Output the (X, Y) coordinate of the center of the cell containing the given text.  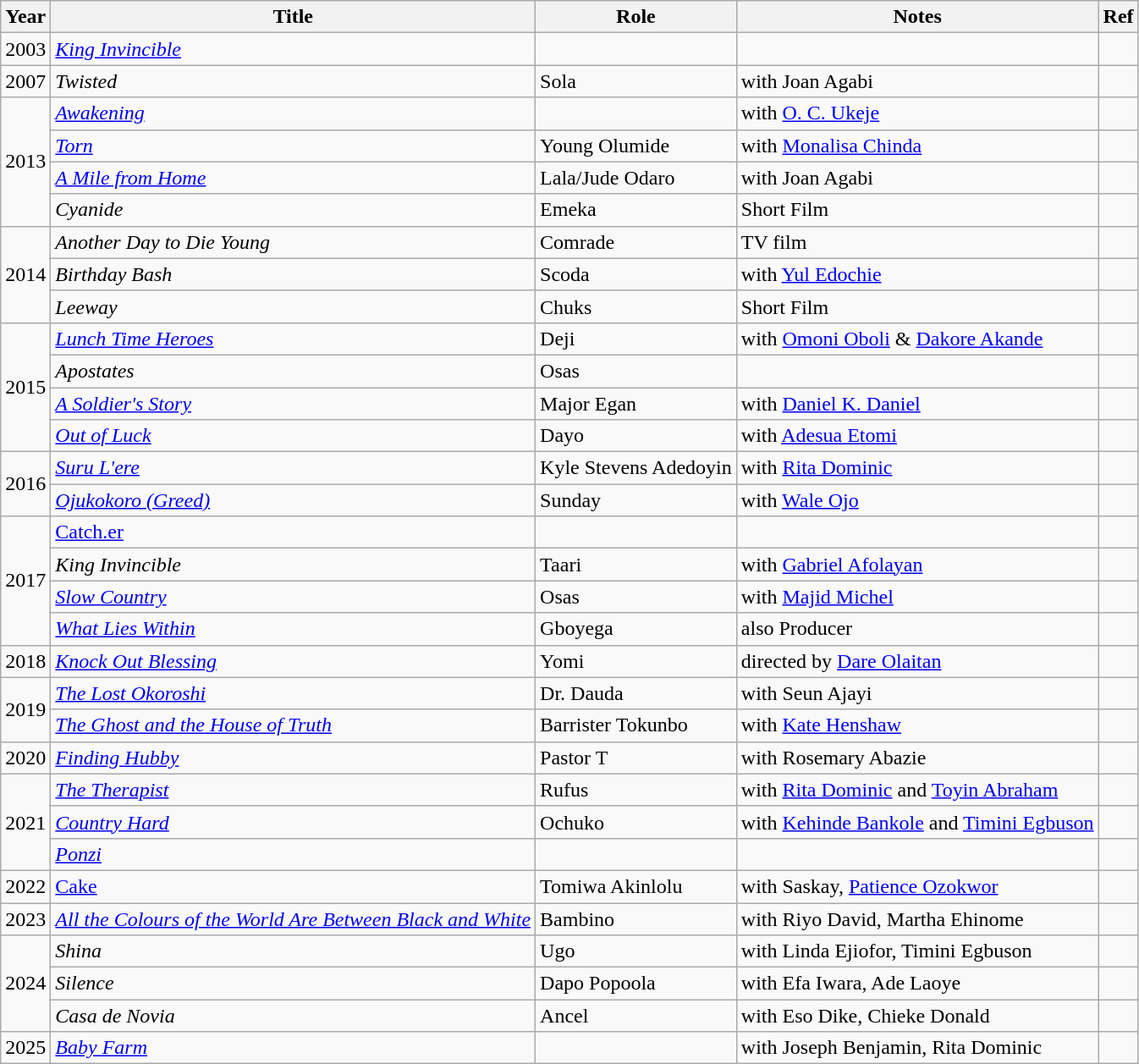
2016 (25, 484)
with Rita Dominic (917, 468)
with Joseph Benjamin, Rita Dominic (917, 1048)
Leeway (293, 306)
Pastor T (636, 758)
Scoda (636, 274)
Comrade (636, 242)
with Kate Henshaw (917, 725)
with Adesua Etomi (917, 436)
directed by Dare Olaitan (917, 661)
Gboyega (636, 629)
2015 (25, 387)
with Rosemary Abazie (917, 758)
2003 (25, 49)
with Majid Michel (917, 597)
with Riyo David, Martha Ehinome (917, 918)
with Rita Dominic and Toyin Abraham (917, 790)
Ref (1119, 17)
2014 (25, 274)
The Ghost and the House of Truth (293, 725)
2025 (25, 1048)
Sunday (636, 500)
Out of Luck (293, 436)
2021 (25, 822)
Dayo (636, 436)
Slow Country (293, 597)
Role (636, 17)
Birthday Bash (293, 274)
Sola (636, 81)
2018 (25, 661)
Apostates (293, 371)
Cyanide (293, 210)
Lunch Time Heroes (293, 339)
with Omoni Oboli & Dakore Akande (917, 339)
2022 (25, 886)
2024 (25, 984)
Casa de Novia (293, 1016)
with Eso Dike, Chieke Donald (917, 1016)
Ochuko (636, 822)
2013 (25, 162)
Catch.er (293, 532)
Dapo Popoola (636, 984)
Notes (917, 17)
Ugo (636, 951)
Bambino (636, 918)
Rufus (636, 790)
The Lost Okoroshi (293, 693)
Deji (636, 339)
Taari (636, 565)
2023 (25, 918)
Cake (293, 886)
Tomiwa Akinlolu (636, 886)
with Yul Edochie (917, 274)
2017 (25, 581)
2020 (25, 758)
Lala/Jude Odaro (636, 178)
The Therapist (293, 790)
All the Colours of the World Are Between Black and White (293, 918)
also Producer (917, 629)
with Kehinde Bankole and Timini Egbuson (917, 822)
Country Hard (293, 822)
Another Day to Die Young (293, 242)
2019 (25, 709)
with Wale Ojo (917, 500)
Young Olumide (636, 146)
Kyle Stevens Adedoyin (636, 468)
Awakening (293, 113)
2007 (25, 81)
with Seun Ajayi (917, 693)
with Monalisa Chinda (917, 146)
Ancel (636, 1016)
What Lies Within (293, 629)
Finding Hubby (293, 758)
with Efa Iwara, Ade Laoye (917, 984)
Twisted (293, 81)
A Soldier's Story (293, 404)
Yomi (636, 661)
Torn (293, 146)
TV film (917, 242)
Emeka (636, 210)
Ojukokoro (Greed) (293, 500)
Silence (293, 984)
Year (25, 17)
Baby Farm (293, 1048)
Suru L'ere (293, 468)
Major Egan (636, 404)
with Saskay, Patience Ozokwor (917, 886)
Shina (293, 951)
with Gabriel Afolayan (917, 565)
Ponzi (293, 854)
Chuks (636, 306)
Knock Out Blessing (293, 661)
Barrister Tokunbo (636, 725)
Title (293, 17)
A Mile from Home (293, 178)
Dr. Dauda (636, 693)
with Linda Ejiofor, Timini Egbuson (917, 951)
with Daniel K. Daniel (917, 404)
with O. C. Ukeje (917, 113)
